Provide the (X, Y) coordinate of the cell's center where the given text is located.  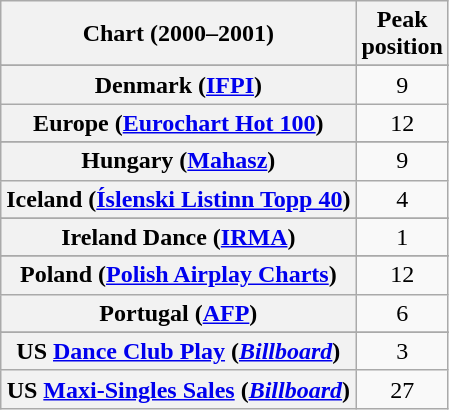
Europe (Eurochart Hot 100) (178, 123)
Denmark (IFPI) (178, 85)
US Dance Club Play (Billboard) (178, 351)
Ireland Dance (IRMA) (178, 237)
Iceland (Íslenski Listinn Topp 40) (178, 199)
27 (402, 389)
Hungary (Mahasz) (178, 161)
6 (402, 313)
Peakposition (402, 34)
Portugal (AFP) (178, 313)
Poland (Polish Airplay Charts) (178, 275)
1 (402, 237)
Chart (2000–2001) (178, 34)
US Maxi-Singles Sales (Billboard) (178, 389)
4 (402, 199)
3 (402, 351)
